Output the [x, y] coordinate of the center of the cell containing the given text.  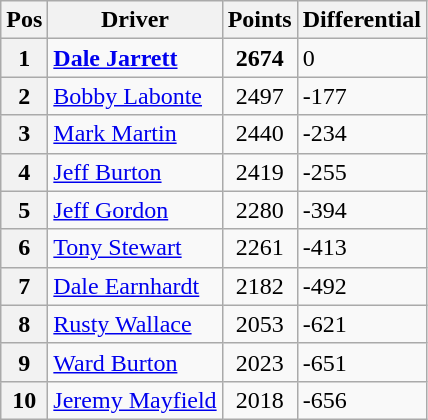
Ward Burton [135, 362]
8 [24, 324]
3 [24, 134]
Dale Earnhardt [135, 286]
10 [24, 400]
-234 [362, 134]
Jeremy Mayfield [135, 400]
5 [24, 210]
2497 [260, 96]
-621 [362, 324]
-394 [362, 210]
2261 [260, 248]
2053 [260, 324]
0 [362, 58]
Dale Jarrett [135, 58]
-492 [362, 286]
2674 [260, 58]
9 [24, 362]
Rusty Wallace [135, 324]
1 [24, 58]
2419 [260, 172]
Pos [24, 20]
2023 [260, 362]
-413 [362, 248]
-255 [362, 172]
-656 [362, 400]
Driver [135, 20]
2018 [260, 400]
Mark Martin [135, 134]
4 [24, 172]
-177 [362, 96]
2440 [260, 134]
2 [24, 96]
7 [24, 286]
Bobby Labonte [135, 96]
2182 [260, 286]
2280 [260, 210]
6 [24, 248]
Jeff Gordon [135, 210]
-651 [362, 362]
Differential [362, 20]
Jeff Burton [135, 172]
Points [260, 20]
Tony Stewart [135, 248]
